Capture the cell that displays the provided text and extract its [x, y] central coordinate. 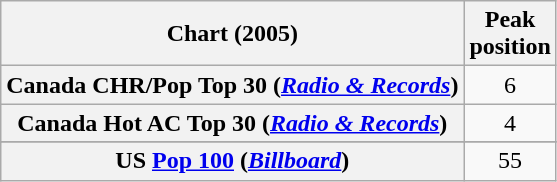
55 [510, 161]
Canada Hot AC Top 30 (Radio & Records) [232, 123]
US Pop 100 (Billboard) [232, 161]
Peakposition [510, 34]
Canada CHR/Pop Top 30 (Radio & Records) [232, 85]
Chart (2005) [232, 34]
6 [510, 85]
4 [510, 123]
